Scan for the cell matching the given text and deliver its (x, y) coordinate at center. 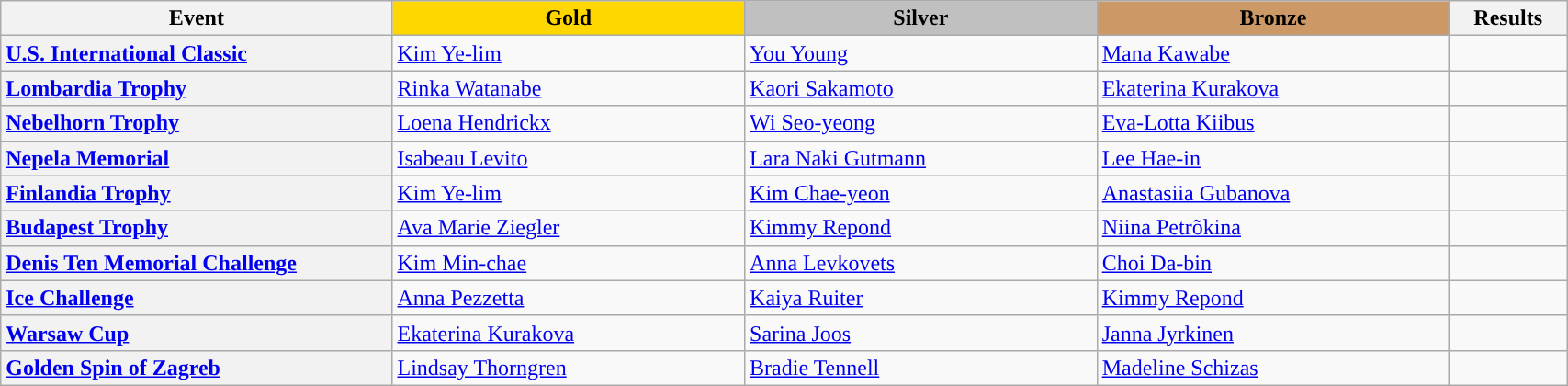
Anna Pezzetta (569, 298)
Denis Ten Memorial Challenge (197, 263)
Anna Levkovets (921, 263)
Kim Min-chae (569, 263)
Gold (569, 18)
Kaori Sakamoto (921, 88)
Lombardia Trophy (197, 88)
Kaiya Ruiter (921, 298)
You Young (921, 53)
Lee Hae-in (1273, 158)
Wi Seo-yeong (921, 123)
Lara Naki Gutmann (921, 158)
U.S. International Classic (197, 53)
Choi Da-bin (1273, 263)
Ava Marie Ziegler (569, 228)
Bronze (1273, 18)
Loena Hendrickx (569, 123)
Kim Chae-yeon (921, 193)
Nebelhorn Trophy (197, 123)
Event (197, 18)
Silver (921, 18)
Madeline Schizas (1273, 368)
Mana Kawabe (1273, 53)
Eva-Lotta Kiibus (1273, 123)
Sarina Joos (921, 333)
Warsaw Cup (197, 333)
Isabeau Levito (569, 158)
Niina Petrõkina (1273, 228)
Janna Jyrkinen (1273, 333)
Rinka Watanabe (569, 88)
Results (1508, 18)
Ice Challenge (197, 298)
Anastasiia Gubanova (1273, 193)
Lindsay Thorngren (569, 368)
Finlandia Trophy (197, 193)
Budapest Trophy (197, 228)
Golden Spin of Zagreb (197, 368)
Nepela Memorial (197, 158)
Bradie Tennell (921, 368)
